Extract the [x, y] coordinate from the center of the cell holding the provided text.  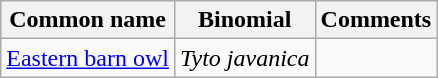
Eastern barn owl [88, 58]
Tyto javanica [244, 58]
Common name [88, 20]
Comments [376, 20]
Binomial [244, 20]
